For the text-containing cell, return its midpoint in (X, Y) coordinate format. 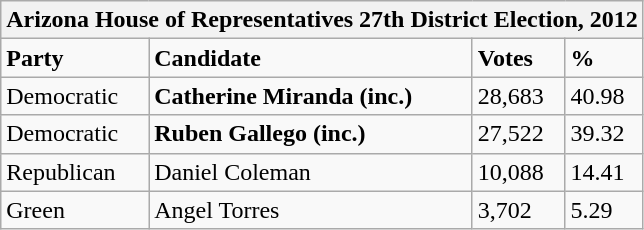
10,088 (518, 172)
3,702 (518, 210)
5.29 (604, 210)
27,522 (518, 134)
39.32 (604, 134)
Ruben Gallego (inc.) (311, 134)
40.98 (604, 96)
14.41 (604, 172)
28,683 (518, 96)
% (604, 58)
Candidate (311, 58)
Votes (518, 58)
Angel Torres (311, 210)
Daniel Coleman (311, 172)
Republican (75, 172)
Catherine Miranda (inc.) (311, 96)
Party (75, 58)
Arizona House of Representatives 27th District Election, 2012 (322, 20)
Green (75, 210)
